From the cell containing the given text, extract its center point as (X, Y) coordinate. 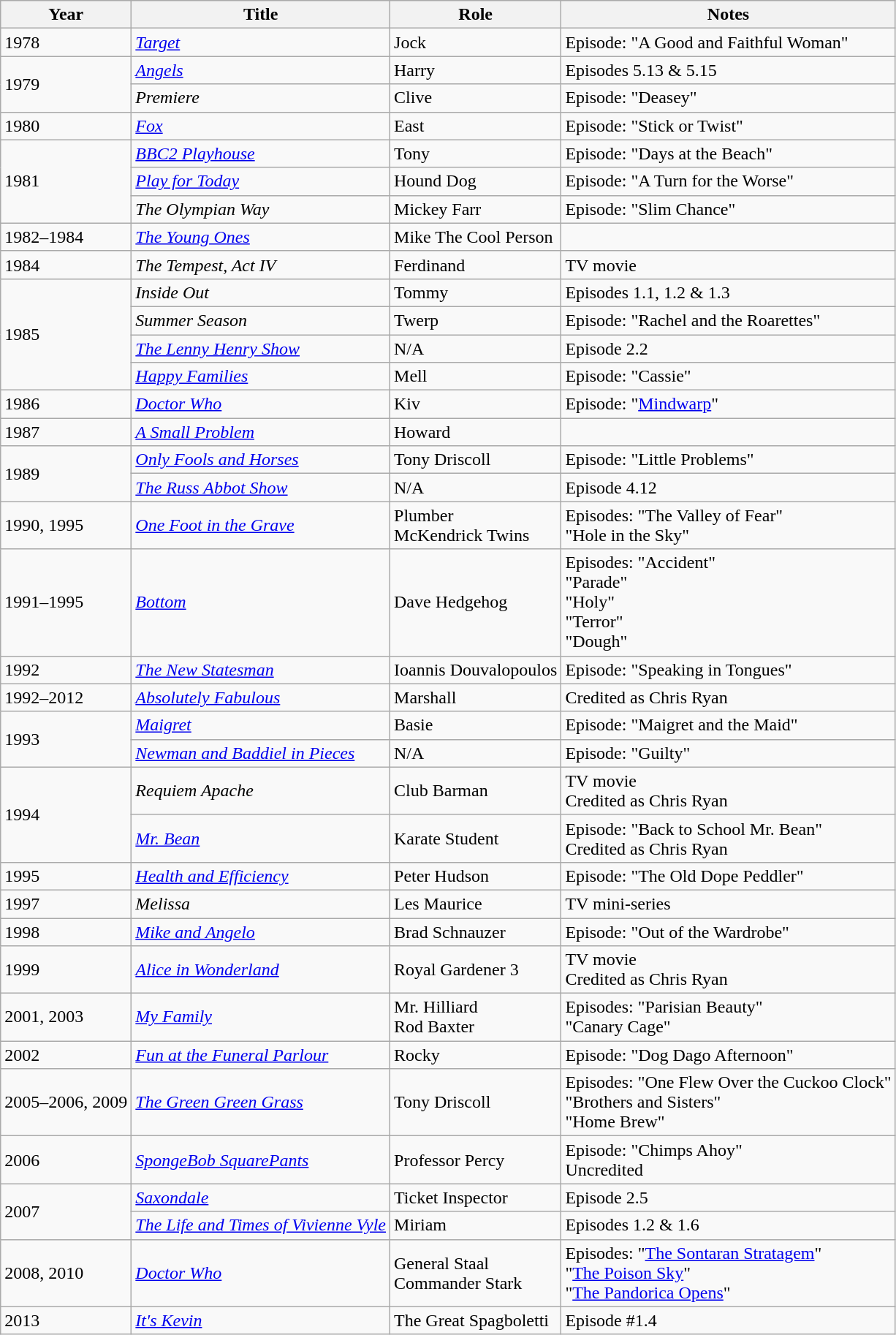
Premiere (261, 98)
Professor Percy (476, 1160)
1994 (66, 814)
1982–1984 (66, 237)
1992 (66, 670)
Peter Hudson (476, 876)
1993 (66, 739)
Harry (476, 70)
TV movie (728, 265)
Club Barman (476, 791)
Episode: "Guilty" (728, 753)
Mickey Farr (476, 209)
Episode: "Little Problems" (728, 460)
2006 (66, 1160)
Episode 2.5 (728, 1198)
2002 (66, 1055)
Episode: "Mindwarp" (728, 404)
The Life and Times of Vivienne Vyle (261, 1225)
The Young Ones (261, 237)
1979 (66, 84)
1985 (66, 334)
1980 (66, 126)
Kiv (476, 404)
Fun at the Funeral Parlour (261, 1055)
1987 (66, 432)
East (476, 126)
Episode: "Back to School Mr. Bean"Credited as Chris Ryan (728, 838)
Dave Hedgehog (476, 602)
1998 (66, 932)
Episode: "A Turn for the Worse" (728, 181)
General StaalCommander Stark (476, 1273)
Mr. Bean (261, 838)
Mr. HilliardRod Baxter (476, 1018)
Credited as Chris Ryan (728, 697)
Health and Efficiency (261, 876)
Episode 2.2 (728, 349)
Tommy (476, 292)
Episode: "Stick or Twist" (728, 126)
One Foot in the Grave (261, 525)
The Green Green Grass (261, 1103)
1997 (66, 904)
The Olympian Way (261, 209)
Tony (476, 154)
Episode: "Cassie" (728, 377)
Ioannis Douvalopoulos (476, 670)
The New Statesman (261, 670)
PlumberMcKendrick Twins (476, 525)
Target (261, 42)
Mike and Angelo (261, 932)
1978 (66, 42)
2013 (66, 1320)
Episodes 5.13 & 5.15 (728, 70)
2001, 2003 (66, 1018)
The Tempest, Act IV (261, 265)
Episode #1.4 (728, 1320)
1995 (66, 876)
Role (476, 15)
1999 (66, 969)
The Lenny Henry Show (261, 349)
Brad Schnauzer (476, 932)
Basie (476, 725)
1991–1995 (66, 602)
Episodes: "Parisian Beauty""Canary Cage" (728, 1018)
Episode: "Maigret and the Maid" (728, 725)
1981 (66, 181)
Play for Today (261, 181)
Happy Families (261, 377)
2008, 2010 (66, 1273)
Fox (261, 126)
Jock (476, 42)
Episode: "Slim Chance" (728, 209)
1989 (66, 474)
Only Fools and Horses (261, 460)
A Small Problem (261, 432)
Episode: "Out of the Wardrobe" (728, 932)
Royal Gardener 3 (476, 969)
Clive (476, 98)
SpongeBob SquarePants (261, 1160)
Rocky (476, 1055)
1990, 1995 (66, 525)
Episode: "Chimps Ahoy"Uncredited (728, 1160)
Saxondale (261, 1198)
Ferdinand (476, 265)
Episodes: "The Sontaran Stratagem""The Poison Sky""The Pandorica Opens" (728, 1273)
TV mini-series (728, 904)
Angels (261, 70)
Episodes: "Accident""Parade""Holy""Terror""Dough" (728, 602)
Episode: "Dog Dago Afternoon" (728, 1055)
Miriam (476, 1225)
The Russ Abbot Show (261, 488)
The Great Spagboletti (476, 1320)
Les Maurice (476, 904)
Newman and Baddiel in Pieces (261, 753)
Summer Season (261, 320)
Marshall (476, 697)
Bottom (261, 602)
1992–2012 (66, 697)
It's Kevin (261, 1320)
Episodes 1.2 & 1.6 (728, 1225)
1986 (66, 404)
Episode: "Deasey" (728, 98)
Howard (476, 432)
2007 (66, 1211)
Episode: "Speaking in Tongues" (728, 670)
Episode: "Rachel and the Roarettes" (728, 320)
Absolutely Fabulous (261, 697)
Ticket Inspector (476, 1198)
Mike The Cool Person (476, 237)
Melissa (261, 904)
My Family (261, 1018)
Episode 4.12 (728, 488)
2005–2006, 2009 (66, 1103)
Episodes: "The Valley of Fear""Hole in the Sky" (728, 525)
Notes (728, 15)
Alice in Wonderland (261, 969)
Maigret (261, 725)
1984 (66, 265)
Year (66, 15)
Twerp (476, 320)
Inside Out (261, 292)
Episodes 1.1, 1.2 & 1.3 (728, 292)
Mell (476, 377)
BBC2 Playhouse (261, 154)
Karate Student (476, 838)
Episodes: "One Flew Over the Cuckoo Clock""Brothers and Sisters""Home Brew" (728, 1103)
Episode: "The Old Dope Peddler" (728, 876)
Episode: "A Good and Faithful Woman" (728, 42)
Title (261, 15)
Episode: "Days at the Beach" (728, 154)
Hound Dog (476, 181)
Requiem Apache (261, 791)
